Scan for the cell matching the given text and deliver its (x, y) coordinate at center. 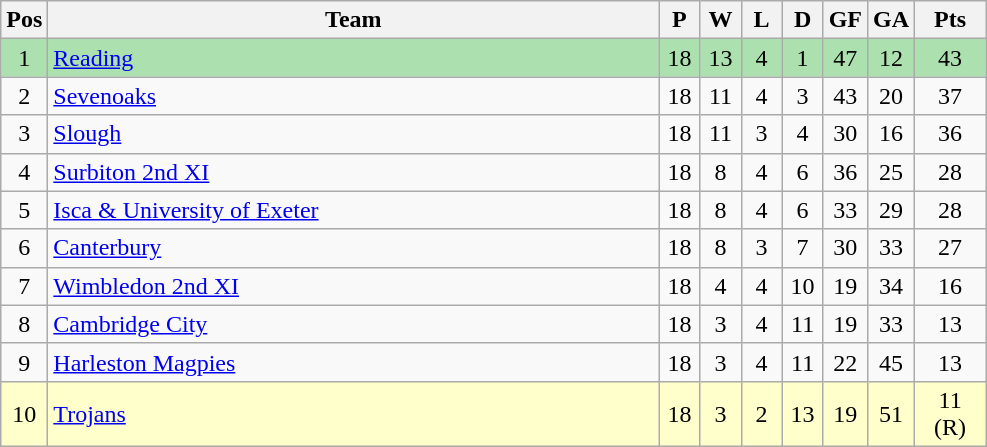
Pos (24, 20)
Pts (950, 20)
Cambridge City (354, 324)
Slough (354, 134)
Team (354, 20)
20 (892, 96)
5 (24, 210)
Canterbury (354, 248)
37 (950, 96)
22 (845, 362)
D (802, 20)
Reading (354, 58)
P (680, 20)
34 (892, 286)
Surbiton 2nd XI (354, 172)
L (762, 20)
GF (845, 20)
Wimbledon 2nd XI (354, 286)
29 (892, 210)
GA (892, 20)
W (720, 20)
Sevenoaks (354, 96)
12 (892, 58)
9 (24, 362)
45 (892, 362)
51 (892, 414)
Trojans (354, 414)
Isca & University of Exeter (354, 210)
Harleston Magpies (354, 362)
27 (950, 248)
11 (R) (950, 414)
47 (845, 58)
25 (892, 172)
